Extract the (X, Y) coordinate from the center of the cell holding the provided text.  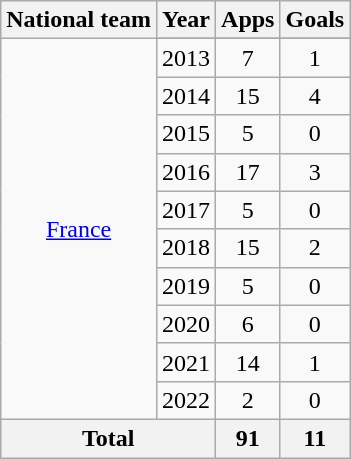
2015 (186, 134)
17 (248, 172)
2014 (186, 96)
Apps (248, 20)
2016 (186, 172)
3 (315, 172)
7 (248, 58)
2018 (186, 248)
National team (79, 20)
2019 (186, 286)
2013 (186, 58)
14 (248, 362)
4 (315, 96)
2021 (186, 362)
2022 (186, 400)
11 (315, 438)
2017 (186, 210)
2020 (186, 324)
Goals (315, 20)
Year (186, 20)
91 (248, 438)
6 (248, 324)
Total (108, 438)
France (79, 230)
